Scan for the cell matching the given text and deliver its [x, y] coordinate at center. 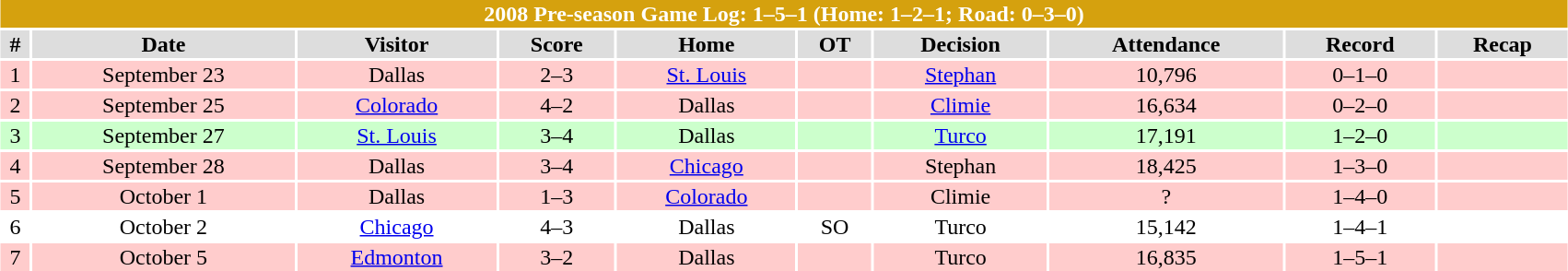
0–2–0 [1360, 105]
5 [15, 196]
7 [15, 257]
0–1–0 [1360, 75]
Recap [1504, 44]
1–2–0 [1360, 135]
1–4–0 [1360, 196]
15,142 [1166, 227]
September 27 [163, 135]
1–3 [557, 196]
2008 Pre-season Game Log: 1–5–1 (Home: 1–2–1; Road: 0–3–0) [784, 14]
Visitor [397, 44]
6 [15, 227]
? [1166, 196]
18,425 [1166, 166]
SO [835, 227]
Date [163, 44]
1–5–1 [1360, 257]
16,835 [1166, 257]
16,634 [1166, 105]
1–3–0 [1360, 166]
October 5 [163, 257]
Score [557, 44]
# [15, 44]
September 25 [163, 105]
Decision [961, 44]
October 1 [163, 196]
Attendance [1166, 44]
4–3 [557, 227]
2–3 [557, 75]
3 [15, 135]
September 28 [163, 166]
October 2 [163, 227]
Edmonton [397, 257]
2 [15, 105]
17,191 [1166, 135]
1–4–1 [1360, 227]
3–2 [557, 257]
4–2 [557, 105]
4 [15, 166]
Record [1360, 44]
1 [15, 75]
September 23 [163, 75]
Home [707, 44]
10,796 [1166, 75]
OT [835, 44]
